Identify which cell holds the provided text, then report its (x, y) central coordinate. 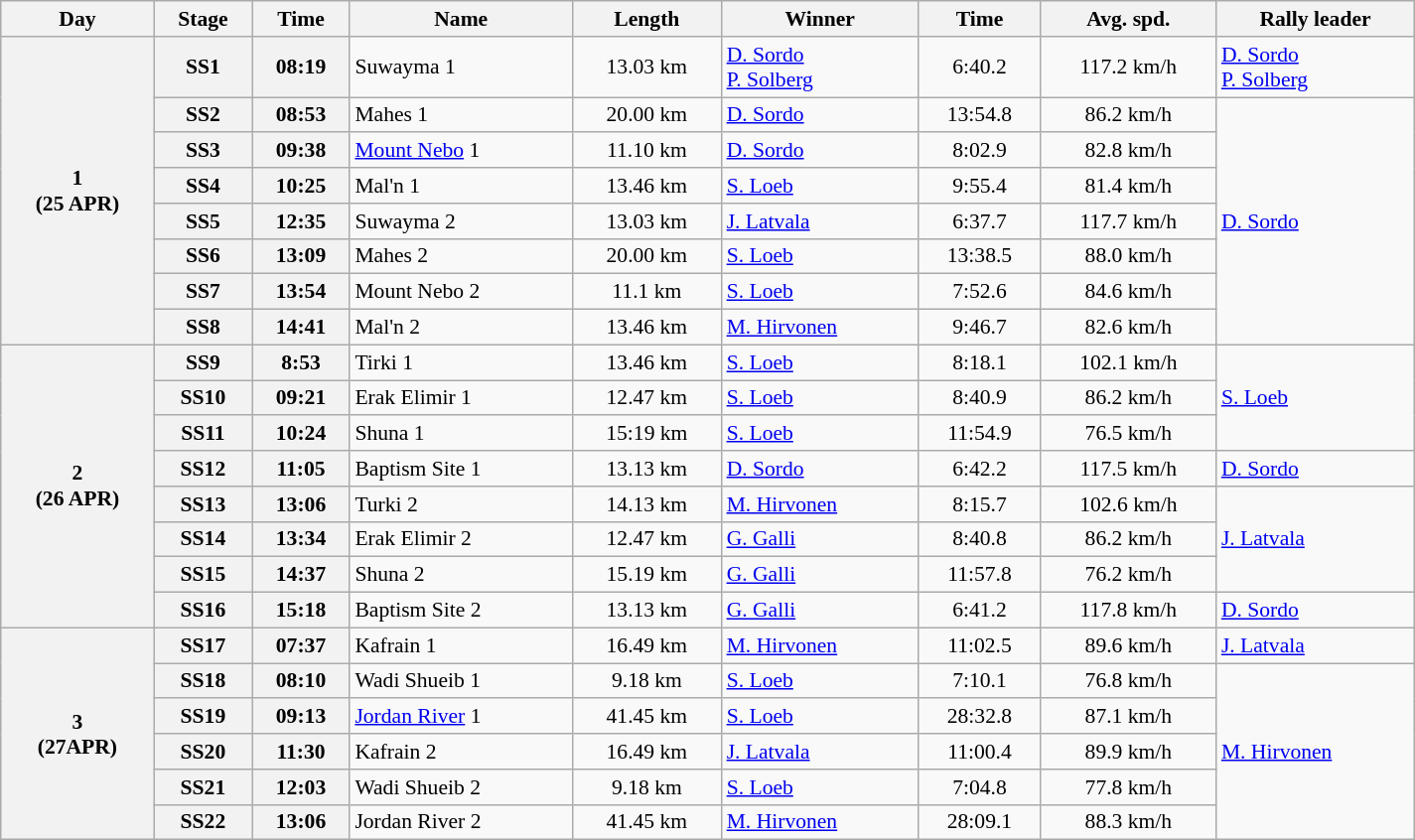
8:53 (302, 362)
76.2 km/h (1128, 575)
77.8 km/h (1128, 787)
81.4 km/h (1128, 186)
8:40.8 (979, 539)
Length (646, 19)
SS2 (203, 115)
SS7 (203, 292)
SS8 (203, 328)
87.1 km/h (1128, 717)
15.19 km (646, 575)
08:10 (302, 681)
6:41.2 (979, 611)
117.7 km/h (1128, 221)
07:37 (302, 645)
28:32.8 (979, 717)
Erak Elimir 1 (461, 398)
89.9 km/h (1128, 752)
SS17 (203, 645)
11.1 km (646, 292)
Baptism Site 1 (461, 469)
Mal'n 2 (461, 328)
SS3 (203, 151)
1(25 APR) (77, 191)
Wadi Shueib 1 (461, 681)
88.0 km/h (1128, 256)
6:37.7 (979, 221)
SS4 (203, 186)
SS19 (203, 717)
Suwayma 1 (461, 68)
2(26 APR) (77, 487)
Kafrain 1 (461, 645)
10:25 (302, 186)
Jordan River 1 (461, 717)
9:55.4 (979, 186)
SS9 (203, 362)
Winner (820, 19)
8:15.7 (979, 504)
08:19 (302, 68)
Stage (203, 19)
12:35 (302, 221)
13:54 (302, 292)
13:38.5 (979, 256)
Mount Nebo 1 (461, 151)
Erak Elimir 2 (461, 539)
102.6 km/h (1128, 504)
3(27APR) (77, 734)
Shuna 2 (461, 575)
Shuna 1 (461, 434)
11.10 km (646, 151)
Mahes 1 (461, 115)
11:57.8 (979, 575)
117.5 km/h (1128, 469)
8:40.9 (979, 398)
28:09.1 (979, 822)
7:04.8 (979, 787)
Mount Nebo 2 (461, 292)
09:38 (302, 151)
11:30 (302, 752)
89.6 km/h (1128, 645)
13:34 (302, 539)
08:53 (302, 115)
Mal'n 1 (461, 186)
84.6 km/h (1128, 292)
Jordan River 2 (461, 822)
SS16 (203, 611)
Suwayma 2 (461, 221)
12:03 (302, 787)
9:46.7 (979, 328)
11:05 (302, 469)
7:52.6 (979, 292)
09:21 (302, 398)
SS20 (203, 752)
14:37 (302, 575)
SS11 (203, 434)
10:24 (302, 434)
Day (77, 19)
SS15 (203, 575)
76.5 km/h (1128, 434)
09:13 (302, 717)
Mahes 2 (461, 256)
6:42.2 (979, 469)
Baptism Site 2 (461, 611)
Rally leader (1315, 19)
SS13 (203, 504)
88.3 km/h (1128, 822)
117.2 km/h (1128, 68)
8:18.1 (979, 362)
SS22 (203, 822)
14:41 (302, 328)
7:10.1 (979, 681)
102.1 km/h (1128, 362)
SS6 (203, 256)
13:09 (302, 256)
15:19 km (646, 434)
Turki 2 (461, 504)
Avg. spd. (1128, 19)
SS10 (203, 398)
6:40.2 (979, 68)
11:54.9 (979, 434)
117.8 km/h (1128, 611)
8:02.9 (979, 151)
Tirki 1 (461, 362)
SS12 (203, 469)
82.6 km/h (1128, 328)
SS1 (203, 68)
SS21 (203, 787)
76.8 km/h (1128, 681)
SS5 (203, 221)
82.8 km/h (1128, 151)
SS14 (203, 539)
Wadi Shueib 2 (461, 787)
Name (461, 19)
11:00.4 (979, 752)
14.13 km (646, 504)
SS18 (203, 681)
11:02.5 (979, 645)
15:18 (302, 611)
13:54.8 (979, 115)
Kafrain 2 (461, 752)
